Determine the (x, y) coordinate at the center of the cell enclosing the given text.  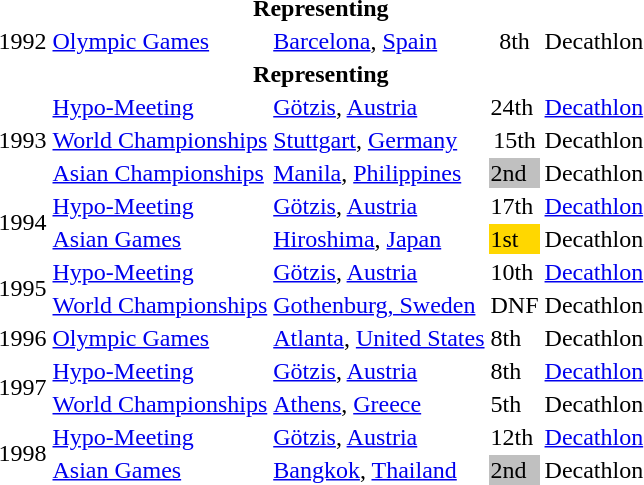
Athens, Greece (379, 404)
DNF (514, 305)
Asian Championships (160, 173)
15th (514, 140)
24th (514, 107)
1st (514, 239)
Barcelona, Spain (379, 41)
Hiroshima, Japan (379, 239)
Manila, Philippines (379, 173)
Stuttgart, Germany (379, 140)
Bangkok, Thailand (379, 470)
Atlanta, United States (379, 338)
Gothenburg, Sweden (379, 305)
10th (514, 272)
17th (514, 206)
5th (514, 404)
12th (514, 437)
